Locate the cell with the specified text and output its (X, Y) center coordinate. 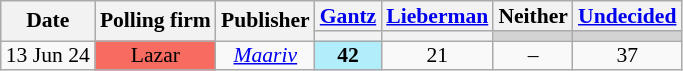
Neither (533, 16)
Gantz (348, 16)
Date (48, 21)
21 (437, 56)
Maariv (266, 56)
13 Jun 24 (48, 56)
37 (627, 56)
Publisher (266, 21)
Polling firm (156, 21)
Lazar (156, 56)
– (533, 56)
Lieberman (437, 16)
Undecided (627, 16)
42 (348, 56)
